Search for the cell housing the specified text and yield its [X, Y] center coordinate. 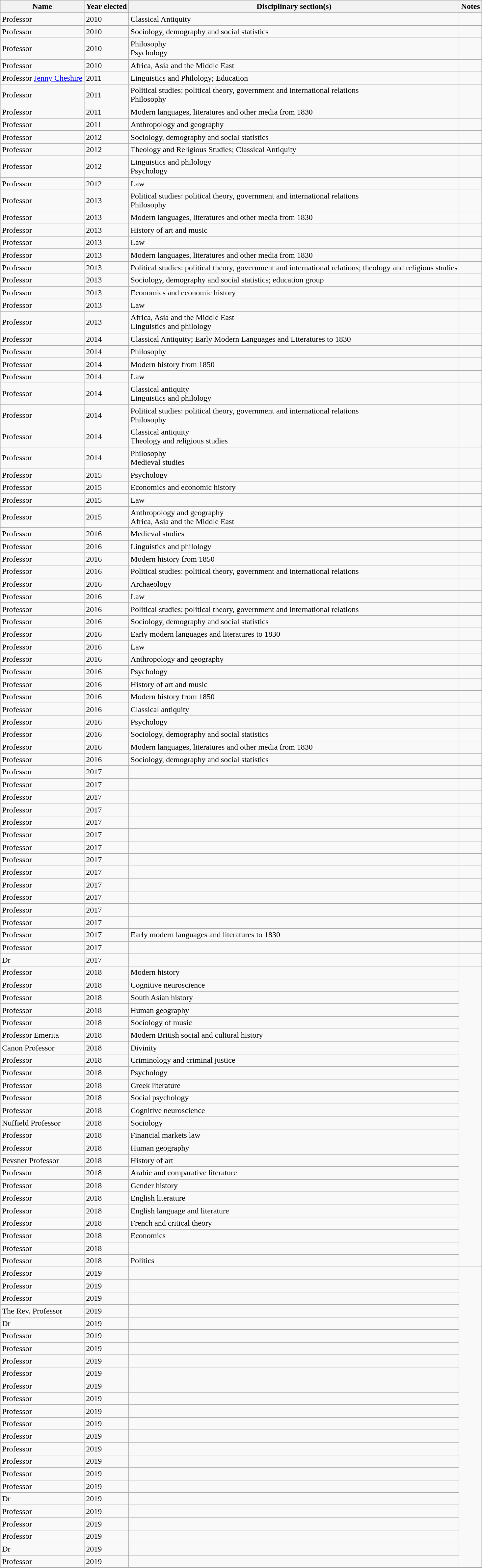
Classical antiquity Linguistics and philology [294, 394]
Professor Jenny Cheshire [42, 78]
Financial markets law [294, 1135]
Notes [470, 7]
Anthropology and geography Africa, Asia and the Middle East [294, 517]
History of art [294, 1160]
Theology and Religious Studies; Classical Antiquity [294, 149]
Classical Antiquity [294, 19]
Gender history [294, 1185]
Pevsner Professor [42, 1160]
Sociology, demography and social statistics; education group [294, 280]
Professor Emerita [42, 1035]
Nuffield Professor [42, 1123]
Disciplinary section(s) [294, 7]
Medieval studies [294, 534]
Modern British social and cultural history [294, 1035]
Sociology [294, 1123]
Linguistics and Philology; Education [294, 78]
The Rev. Professor [42, 1311]
Archaeology [294, 584]
Classical antiquity [294, 709]
Name [42, 7]
Philosophy [294, 352]
Africa, Asia and the Middle East Linguistics and philology [294, 322]
Classical antiquity Theology and religious studies [294, 437]
Modern history [294, 972]
Political studies: political theory, government and international relations; theology and religious studies [294, 268]
French and critical theory [294, 1223]
South Asian history [294, 997]
Greek literature [294, 1085]
Philosophy Medieval studies [294, 458]
Politics [294, 1261]
Divinity [294, 1048]
Year elected [107, 7]
Social psychology [294, 1098]
Economics [294, 1236]
Philosophy Psychology [294, 49]
Sociology of music [294, 1023]
Criminology and criminal justice [294, 1060]
Canon Professor [42, 1048]
Classical Antiquity; Early Modern Languages and Literatures to 1830 [294, 339]
Linguistics and philology [294, 546]
Arabic and comparative literature [294, 1173]
Linguistics and philology Psychology [294, 167]
Africa, Asia and the Middle East [294, 66]
English literature [294, 1198]
English language and literature [294, 1210]
